Scan for the cell matching the given text and deliver its [x, y] coordinate at center. 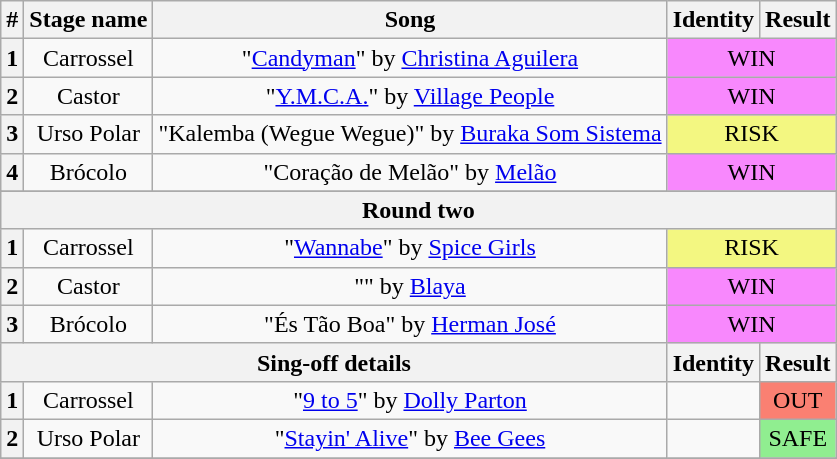
SAFE [798, 438]
"" by Blaya [410, 286]
"Stayin' Alive" by Bee Gees [410, 438]
"Kalemba (Wegue Wegue)" by Buraka Som Sistema [410, 134]
OUT [798, 400]
"Y.M.C.A." by Village People [410, 96]
"Candyman" by Christina Aguilera [410, 58]
"Wannabe" by Spice Girls [410, 248]
"9 to 5" by Dolly Parton [410, 400]
4 [12, 172]
Sing-off details [334, 362]
"És Tão Boa" by Herman José [410, 324]
# [12, 20]
Song [410, 20]
Stage name [88, 20]
Round two [418, 210]
"Coração de Melão" by Melão [410, 172]
